Scan for the cell matching the given text and deliver its [x, y] coordinate at center. 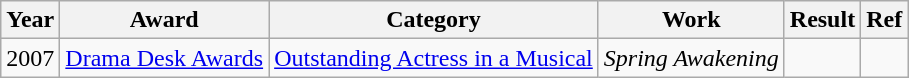
Spring Awakening [691, 58]
Work [691, 20]
Ref [884, 20]
2007 [30, 58]
Award [164, 20]
Result [822, 20]
Year [30, 20]
Drama Desk Awards [164, 58]
Outstanding Actress in a Musical [434, 58]
Category [434, 20]
